Identify which cell holds the provided text, then report its (X, Y) central coordinate. 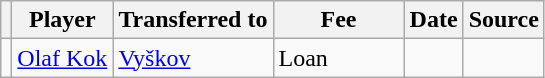
Loan (338, 58)
Vyškov (193, 58)
Transferred to (193, 20)
Player (62, 20)
Fee (338, 20)
Olaf Kok (62, 58)
Source (504, 20)
Date (434, 20)
